Return the [X, Y] coordinate for the center point of the cell that contains the specified text.  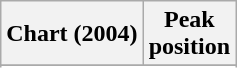
Peakposition [189, 34]
Chart (2004) [72, 34]
